Return (X, Y) of the center of cell containing provided text 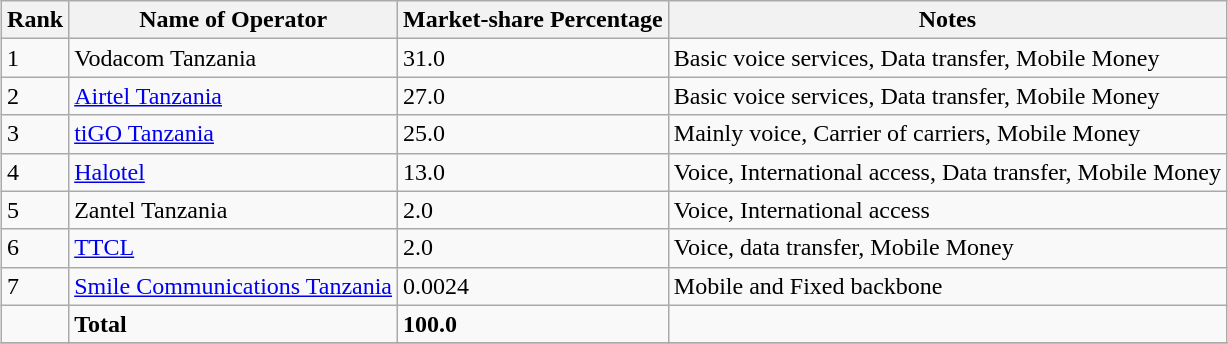
Market-share Percentage (534, 20)
Vodacom Tanzania (234, 58)
Rank (36, 20)
Voice, International access, Data transfer, Mobile Money (947, 172)
25.0 (534, 134)
Mainly voice, Carrier of carriers, Mobile Money (947, 134)
6 (36, 248)
31.0 (534, 58)
tiGO Tanzania (234, 134)
5 (36, 210)
2 (36, 96)
13.0 (534, 172)
7 (36, 286)
3 (36, 134)
100.0 (534, 324)
Voice, data transfer, Mobile Money (947, 248)
27.0 (534, 96)
Notes (947, 20)
Name of Operator (234, 20)
4 (36, 172)
Mobile and Fixed backbone (947, 286)
TTCL (234, 248)
Airtel Tanzania (234, 96)
Voice, International access (947, 210)
Zantel Tanzania (234, 210)
0.0024 (534, 286)
Halotel (234, 172)
Total (234, 324)
Smile Communications Tanzania (234, 286)
1 (36, 58)
